Extract the (X, Y) coordinate from the center of the cell holding the provided text.  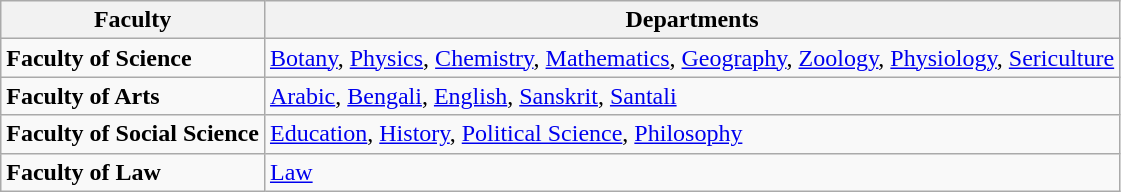
Faculty of Science (133, 58)
Botany, Physics, Chemistry, Mathematics, Geography, Zoology, Physiology, Sericulture (692, 58)
Departments (692, 20)
Law (692, 172)
Faculty of Arts (133, 96)
Faculty of Law (133, 172)
Arabic, Bengali, English, Sanskrit, Santali (692, 96)
Faculty of Social Science (133, 134)
Faculty (133, 20)
Education, History, Political Science, Philosophy (692, 134)
